Scan for the cell matching the given text and deliver its (X, Y) coordinate at center. 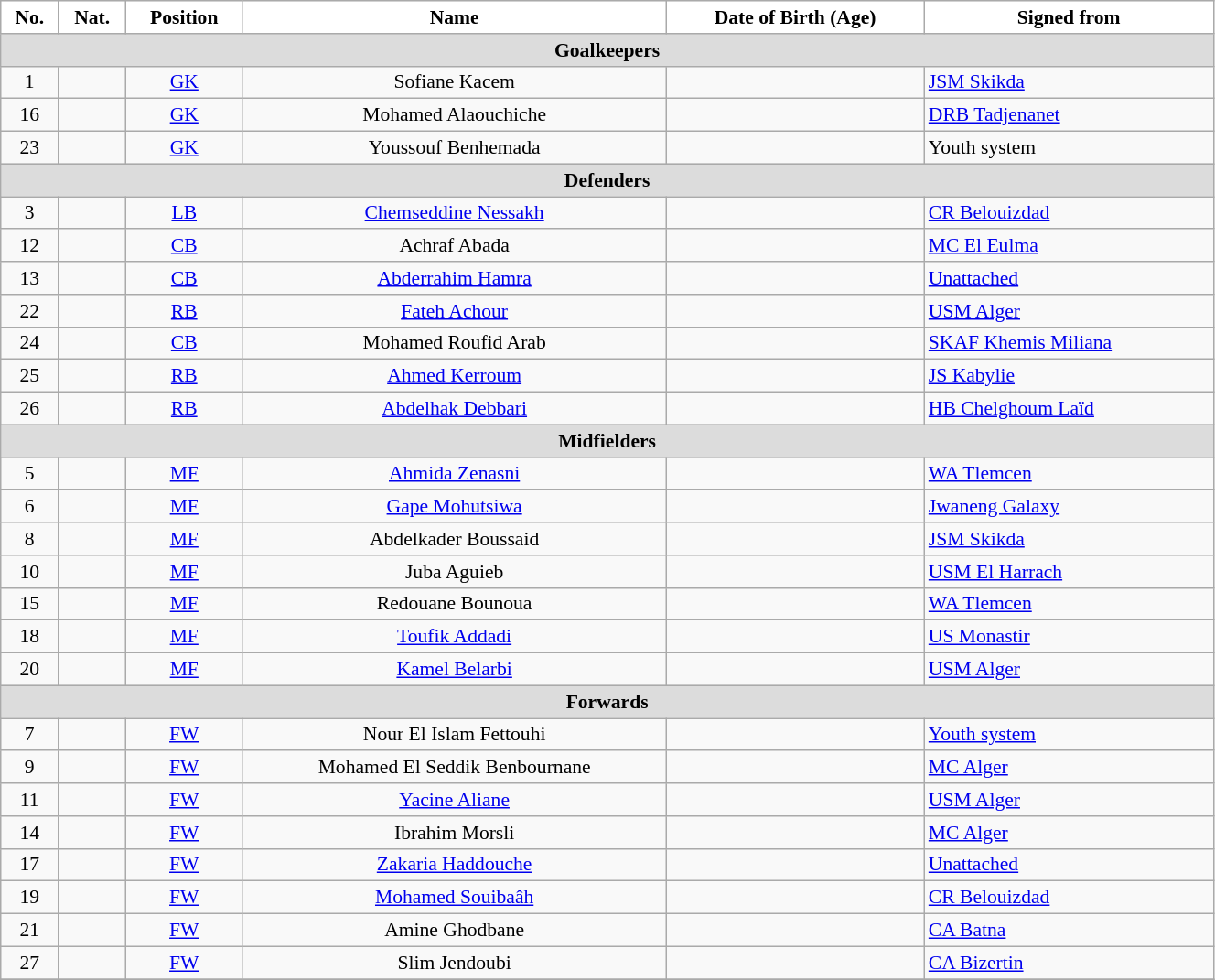
14 (29, 833)
MC El Eulma (1069, 246)
Chemseddine Nessakh (455, 213)
Defenders (607, 180)
27 (29, 963)
Sofiane Kacem (455, 82)
5 (29, 474)
Achraf Abada (455, 246)
23 (29, 148)
Ahmed Kerroum (455, 376)
9 (29, 768)
Nour El Islam Fettouhi (455, 735)
SKAF Khemis Miliana (1069, 343)
18 (29, 637)
24 (29, 343)
DRB Tadjenanet (1069, 115)
Ahmida Zenasni (455, 474)
Ibrahim Morsli (455, 833)
Toufik Addadi (455, 637)
Nat. (92, 17)
Jwaneng Galaxy (1069, 507)
Youssouf Benhemada (455, 148)
Amine Ghodbane (455, 931)
12 (29, 246)
16 (29, 115)
Gape Mohutsiwa (455, 507)
Abderrahim Hamra (455, 278)
25 (29, 376)
Redouane Bounoua (455, 604)
Fateh Achour (455, 311)
11 (29, 800)
Mohamed Souibaâh (455, 898)
7 (29, 735)
Slim Jendoubi (455, 963)
20 (29, 670)
No. (29, 17)
Date of Birth (Age) (794, 17)
13 (29, 278)
Zakaria Haddouche (455, 865)
Position (185, 17)
8 (29, 539)
CA Batna (1069, 931)
6 (29, 507)
3 (29, 213)
Goalkeepers (607, 50)
Yacine Aliane (455, 800)
CA Bizertin (1069, 963)
LB (185, 213)
USM El Harrach (1069, 572)
Midfielders (607, 441)
Forwards (607, 702)
Juba Aguieb (455, 572)
10 (29, 572)
HB Chelghoum Laïd (1069, 409)
US Monastir (1069, 637)
Name (455, 17)
22 (29, 311)
15 (29, 604)
Mohamed Roufid Arab (455, 343)
Kamel Belarbi (455, 670)
Abdelhak Debbari (455, 409)
19 (29, 898)
Mohamed El Seddik Benbournane (455, 768)
21 (29, 931)
1 (29, 82)
17 (29, 865)
Mohamed Alaouchiche (455, 115)
Abdelkader Boussaid (455, 539)
Signed from (1069, 17)
26 (29, 409)
JS Kabylie (1069, 376)
